Capture the cell that displays the provided text and extract its (X, Y) central coordinate. 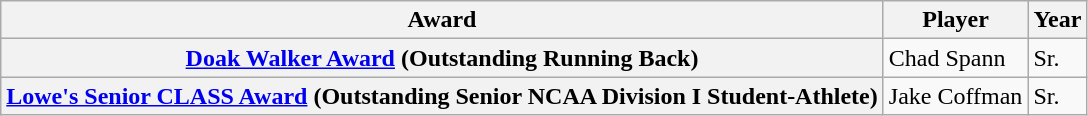
Award (442, 20)
Lowe's Senior CLASS Award (Outstanding Senior NCAA Division I Student-Athlete) (442, 96)
Jake Coffman (956, 96)
Chad Spann (956, 58)
Player (956, 20)
Doak Walker Award (Outstanding Running Back) (442, 58)
Year (1058, 20)
